Return (X, Y) of the center of cell containing provided text 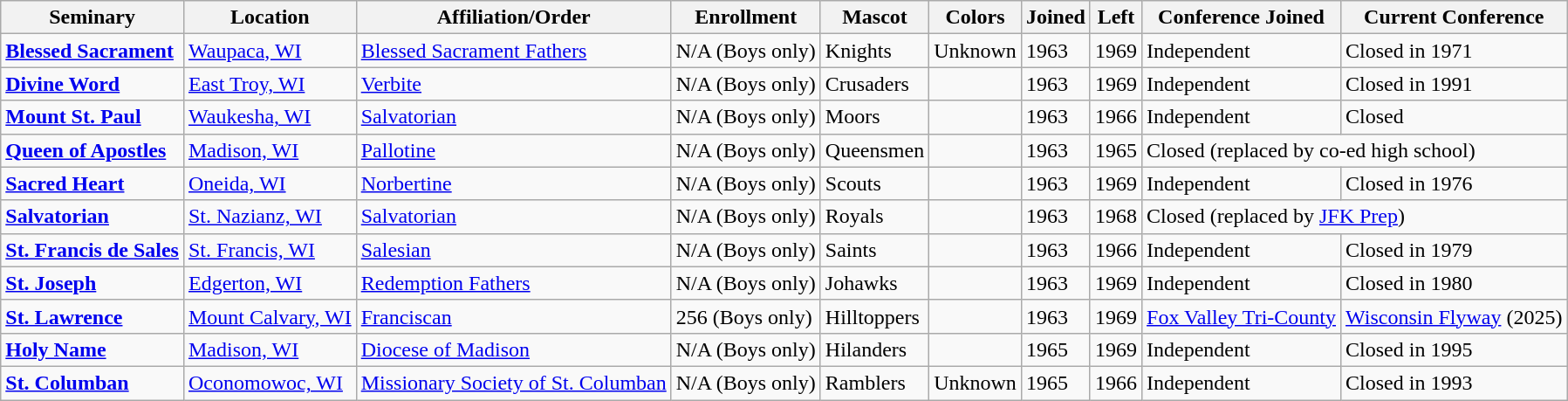
Blessed Sacrament Fathers (513, 51)
Current Conference (1454, 17)
Closed in 1976 (1454, 183)
Pallotine (513, 150)
Blessed Sacrament (92, 51)
St. Columban (92, 383)
Royals (874, 217)
Saints (874, 250)
Johawks (874, 283)
Conference Joined (1242, 17)
St. Francis, WI (270, 250)
1968 (1115, 217)
Oneida, WI (270, 183)
Hilltoppers (874, 316)
St. Joseph (92, 283)
Enrollment (745, 17)
Closed in 1980 (1454, 283)
Seminary (92, 17)
Scouts (874, 183)
Divine Word (92, 84)
Knights (874, 51)
Closed (1454, 117)
Mount Calvary, WI (270, 316)
East Troy, WI (270, 84)
Salesian (513, 250)
Missionary Society of St. Columban (513, 383)
Joined (1056, 17)
Redemption Fathers (513, 283)
Location (270, 17)
Sacred Heart (92, 183)
Closed (replaced by co-ed high school) (1354, 150)
St. Nazianz, WI (270, 217)
Waupaca, WI (270, 51)
Ramblers (874, 383)
Closed in 1971 (1454, 51)
256 (Boys only) (745, 316)
Norbertine (513, 183)
Mount St. Paul (92, 117)
Franciscan (513, 316)
Closed in 1979 (1454, 250)
Mascot (874, 17)
Diocese of Madison (513, 349)
Oconomowoc, WI (270, 383)
Colors (976, 17)
St. Francis de Sales (92, 250)
Closed (replaced by JFK Prep) (1354, 217)
Edgerton, WI (270, 283)
Hilanders (874, 349)
Queensmen (874, 150)
Moors (874, 117)
Holy Name (92, 349)
Fox Valley Tri-County (1242, 316)
Closed in 1991 (1454, 84)
Verbite (513, 84)
Wisconsin Flyway (2025) (1454, 316)
Affiliation/Order (513, 17)
St. Lawrence (92, 316)
Left (1115, 17)
Crusaders (874, 84)
Closed in 1993 (1454, 383)
Queen of Apostles (92, 150)
Waukesha, WI (270, 117)
Closed in 1995 (1454, 349)
